Output the [x, y] coordinate of the center of the cell containing the given text.  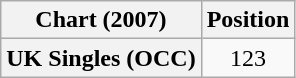
123 [248, 58]
Position [248, 20]
Chart (2007) [101, 20]
UK Singles (OCC) [101, 58]
